Capture the cell that displays the provided text and extract its (x, y) central coordinate. 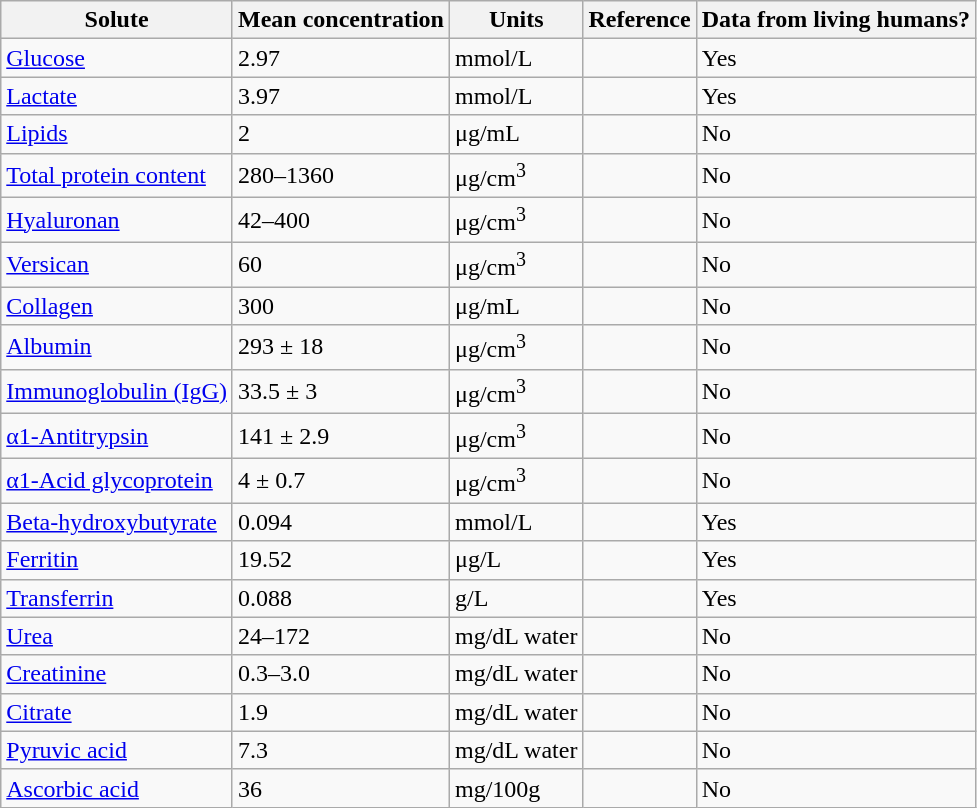
300 (340, 306)
Hyaluronan (117, 220)
Solute (117, 20)
42–400 (340, 220)
0.3–3.0 (340, 674)
Citrate (117, 712)
g/L (516, 598)
24–172 (340, 636)
4 ± 0.7 (340, 480)
0.088 (340, 598)
Collagen (117, 306)
α1-Acid glycoprotein (117, 480)
7.3 (340, 750)
Albumin (117, 348)
2.97 (340, 58)
19.52 (340, 560)
293 ± 18 (340, 348)
33.5 ± 3 (340, 392)
36 (340, 788)
Glucose (117, 58)
α1-Antitrypsin (117, 436)
Mean concentration (340, 20)
1.9 (340, 712)
μg/L (516, 560)
Beta-hydroxybutyrate (117, 522)
60 (340, 264)
280–1360 (340, 176)
Transferrin (117, 598)
Versican (117, 264)
Reference (640, 20)
Immunoglobulin (IgG) (117, 392)
0.094 (340, 522)
Data from living humans? (836, 20)
3.97 (340, 96)
Urea (117, 636)
Ascorbic acid (117, 788)
Pyruvic acid (117, 750)
Ferritin (117, 560)
Creatinine (117, 674)
Total protein content (117, 176)
141 ± 2.9 (340, 436)
Lactate (117, 96)
Units (516, 20)
2 (340, 134)
Lipids (117, 134)
mg/100g (516, 788)
